Return the [x, y] coordinate for the center point of the cell that contains the specified text.  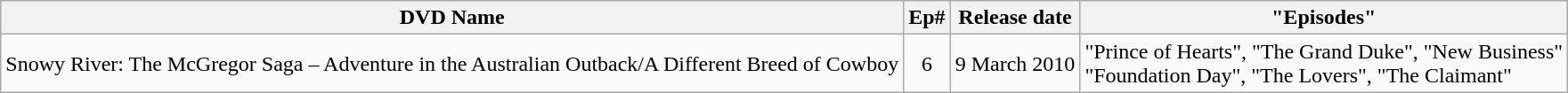
"Episodes" [1324, 18]
Ep# [927, 18]
9 March 2010 [1015, 64]
DVD Name [452, 18]
"Prince of Hearts", "The Grand Duke", "New Business""Foundation Day", "The Lovers", "The Claimant" [1324, 64]
6 [927, 64]
Snowy River: The McGregor Saga – Adventure in the Australian Outback/A Different Breed of Cowboy [452, 64]
Release date [1015, 18]
